Output the [X, Y] coordinate of the center of the cell containing the given text.  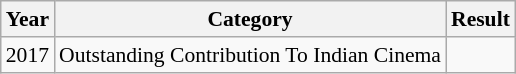
2017 [28, 55]
Year [28, 19]
Category [250, 19]
Result [480, 19]
Outstanding Contribution To Indian Cinema [250, 55]
